Capture the cell that displays the provided text and extract its (x, y) central coordinate. 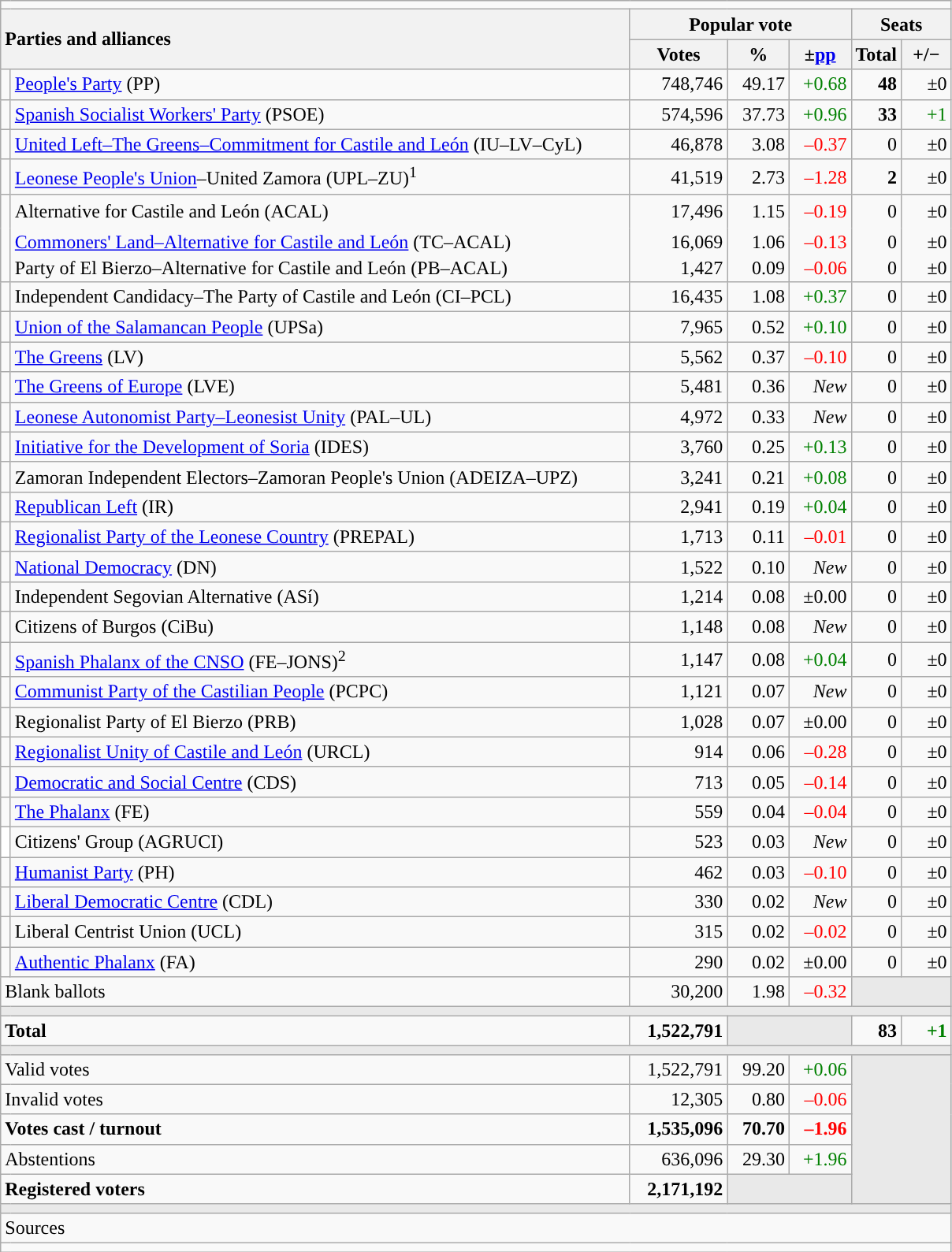
636,096 (679, 1159)
+0.10 (820, 327)
Seats (902, 24)
+0.37 (820, 297)
83 (876, 1031)
0.36 (758, 387)
17,496 (679, 211)
People's Party (PP) (320, 84)
–0.02 (820, 932)
Republican Left (IR) (320, 507)
National Democracy (DN) (320, 567)
+0.13 (820, 447)
±pp (820, 54)
0.21 (758, 477)
Commoners' Land–Alternative for Castile and León (TC–ACAL) (320, 242)
Abstentions (315, 1159)
United Left–The Greens–Commitment for Castile and León (IU–LV–CyL) (320, 144)
Liberal Democratic Centre (CDL) (320, 902)
3,241 (679, 477)
0.25 (758, 447)
–0.13 (820, 242)
Registered voters (315, 1189)
+0.96 (820, 114)
Votes cast / turnout (315, 1129)
16,435 (679, 297)
1,147 (679, 660)
1.08 (758, 297)
Spanish Socialist Workers' Party (PSOE) (320, 114)
2,171,192 (679, 1189)
Invalid votes (315, 1099)
Humanist Party (PH) (320, 872)
The Phalanx (FE) (320, 812)
Union of the Salamancan People (UPSa) (320, 327)
Regionalist Unity of Castile and León (URCL) (320, 752)
12,305 (679, 1099)
+0.06 (820, 1069)
The Greens of Europe (LVE) (320, 387)
49.17 (758, 84)
–0.28 (820, 752)
70.70 (758, 1129)
1,713 (679, 537)
2 (876, 176)
Popular vote (741, 24)
Alternative for Castile and León (ACAL) (320, 211)
–1.96 (820, 1129)
–0.37 (820, 144)
–1.28 (820, 176)
Regionalist Party of El Bierzo (PRB) (320, 722)
Leonese Autonomist Party–Leonesist Unity (PAL–UL) (320, 417)
Citizens of Burgos (CiBu) (320, 627)
99.20 (758, 1069)
1,427 (679, 269)
–0.04 (820, 812)
748,746 (679, 84)
Leonese People's Union–United Zamora (UPL–ZU)1 (320, 176)
1,148 (679, 627)
559 (679, 812)
Communist Party of the Castilian People (PCPC) (320, 692)
1,522 (679, 567)
4,972 (679, 417)
46,878 (679, 144)
+0.68 (820, 84)
330 (679, 902)
+1.96 (820, 1159)
2,941 (679, 507)
3,760 (679, 447)
0.10 (758, 567)
0.37 (758, 357)
Liberal Centrist Union (UCL) (320, 932)
–0.32 (820, 992)
37.73 (758, 114)
0.33 (758, 417)
Independent Candidacy–The Party of Castile and León (CI–PCL) (320, 297)
0.52 (758, 327)
0.80 (758, 1099)
1,028 (679, 722)
Blank ballots (315, 992)
3.08 (758, 144)
–0.01 (820, 537)
574,596 (679, 114)
48 (876, 84)
0.11 (758, 537)
0.09 (758, 269)
0.05 (758, 782)
1.15 (758, 211)
1,535,096 (679, 1129)
% (758, 54)
7,965 (679, 327)
462 (679, 872)
315 (679, 932)
Regionalist Party of the Leonese Country (PREPAL) (320, 537)
1.06 (758, 242)
29.30 (758, 1159)
Parties and alliances (315, 39)
Democratic and Social Centre (CDS) (320, 782)
2.73 (758, 176)
The Greens (LV) (320, 357)
0.06 (758, 752)
Spanish Phalanx of the CNSO (FE–JONS)2 (320, 660)
1,121 (679, 692)
Sources (476, 1228)
–0.19 (820, 211)
Zamoran Independent Electors–Zamoran People's Union (ADEIZA–UPZ) (320, 477)
41,519 (679, 176)
5,562 (679, 357)
Independent Segovian Alternative (ASí) (320, 596)
Initiative for the Development of Soria (IDES) (320, 447)
Valid votes (315, 1069)
914 (679, 752)
+/− (927, 54)
33 (876, 114)
523 (679, 841)
0.04 (758, 812)
0.19 (758, 507)
1,214 (679, 596)
30,200 (679, 992)
713 (679, 782)
Party of El Bierzo–Alternative for Castile and León (PB–ACAL) (320, 269)
–0.14 (820, 782)
Authentic Phalanx (FA) (320, 962)
290 (679, 962)
5,481 (679, 387)
16,069 (679, 242)
1.98 (758, 992)
Citizens' Group (AGRUCI) (320, 841)
+0.08 (820, 477)
Votes (679, 54)
